For the text-containing cell, return its midpoint in (X, Y) coordinate format. 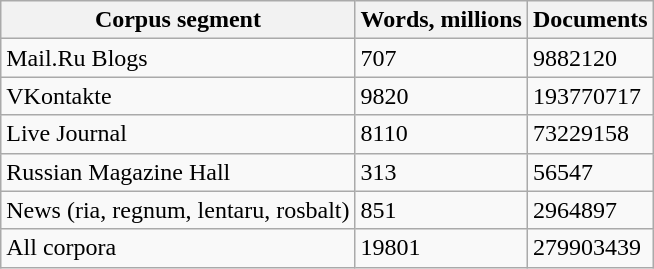
851 (441, 210)
9820 (441, 96)
News (ria, regnum, lentaru, rosbalt) (178, 210)
707 (441, 58)
VKontakte (178, 96)
Words, millions (441, 20)
Mail.Ru Blogs (178, 58)
2964897 (590, 210)
All corpora (178, 248)
73229158 (590, 134)
56547 (590, 172)
193770717 (590, 96)
Russian Magazine Hall (178, 172)
279903439 (590, 248)
Corpus segment (178, 20)
19801 (441, 248)
Live Journal (178, 134)
313 (441, 172)
8110 (441, 134)
9882120 (590, 58)
Documents (590, 20)
